Find where the given text appears and provide that cell's center as (X, Y) coordinate. 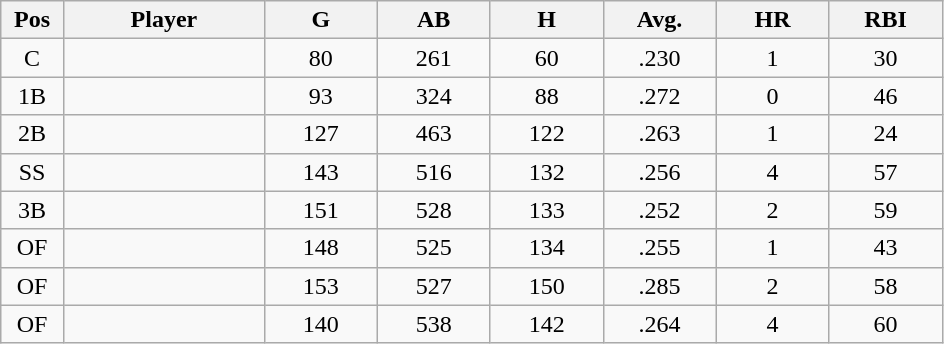
261 (434, 58)
88 (546, 96)
148 (320, 248)
0 (772, 96)
46 (886, 96)
SS (32, 172)
.230 (660, 58)
516 (434, 172)
127 (320, 134)
132 (546, 172)
122 (546, 134)
2B (32, 134)
C (32, 58)
.285 (660, 286)
AB (434, 20)
.263 (660, 134)
143 (320, 172)
.252 (660, 210)
140 (320, 324)
Pos (32, 20)
.272 (660, 96)
30 (886, 58)
1B (32, 96)
43 (886, 248)
153 (320, 286)
134 (546, 248)
525 (434, 248)
RBI (886, 20)
Avg. (660, 20)
528 (434, 210)
142 (546, 324)
3B (32, 210)
150 (546, 286)
.264 (660, 324)
527 (434, 286)
.256 (660, 172)
HR (772, 20)
.255 (660, 248)
59 (886, 210)
24 (886, 134)
Player (164, 20)
57 (886, 172)
93 (320, 96)
G (320, 20)
58 (886, 286)
151 (320, 210)
463 (434, 134)
133 (546, 210)
H (546, 20)
538 (434, 324)
80 (320, 58)
324 (434, 96)
